Scan for the cell matching the given text and deliver its (x, y) coordinate at center. 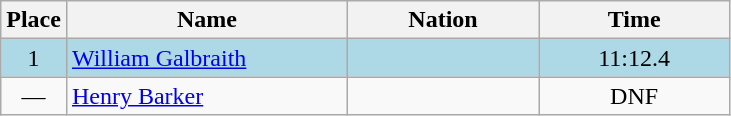
William Galbraith (206, 58)
Henry Barker (206, 96)
DNF (634, 96)
Name (206, 20)
Place (34, 20)
Time (634, 20)
1 (34, 58)
— (34, 96)
Nation (444, 20)
11:12.4 (634, 58)
